Identify which cell holds the provided text, then report its [x, y] central coordinate. 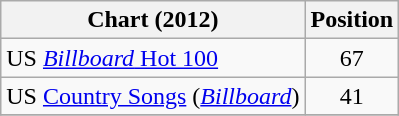
67 [352, 58]
Chart (2012) [153, 20]
US Country Songs (Billboard) [153, 96]
Position [352, 20]
US Billboard Hot 100 [153, 58]
41 [352, 96]
